Locate the cell with the specified text and output its (x, y) center coordinate. 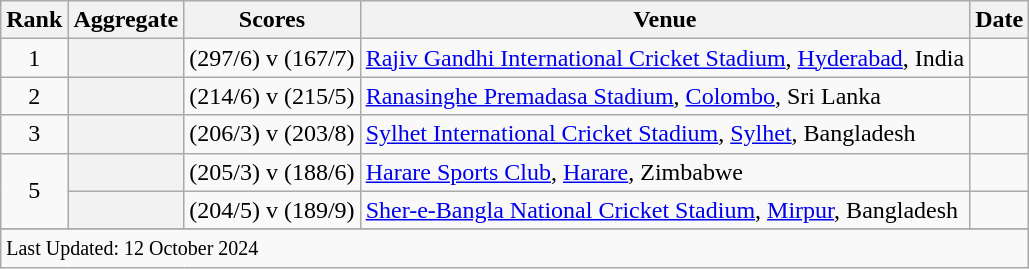
Ranasinghe Premadasa Stadium, Colombo, Sri Lanka (665, 96)
Date (1000, 20)
Sher-e-Bangla National Cricket Stadium, Mirpur, Bangladesh (665, 210)
(297/6) v (167/7) (272, 58)
Aggregate (126, 20)
1 (34, 58)
Rank (34, 20)
Venue (665, 20)
(214/6) v (215/5) (272, 96)
Sylhet International Cricket Stadium, Sylhet, Bangladesh (665, 134)
5 (34, 191)
2 (34, 96)
Scores (272, 20)
(205/3) v (188/6) (272, 172)
(206/3) v (203/8) (272, 134)
Rajiv Gandhi International Cricket Stadium, Hyderabad, India (665, 58)
Last Updated: 12 October 2024 (515, 248)
Harare Sports Club, Harare, Zimbabwe (665, 172)
3 (34, 134)
(204/5) v (189/9) (272, 210)
